For the text-containing cell, return its midpoint in (x, y) coordinate format. 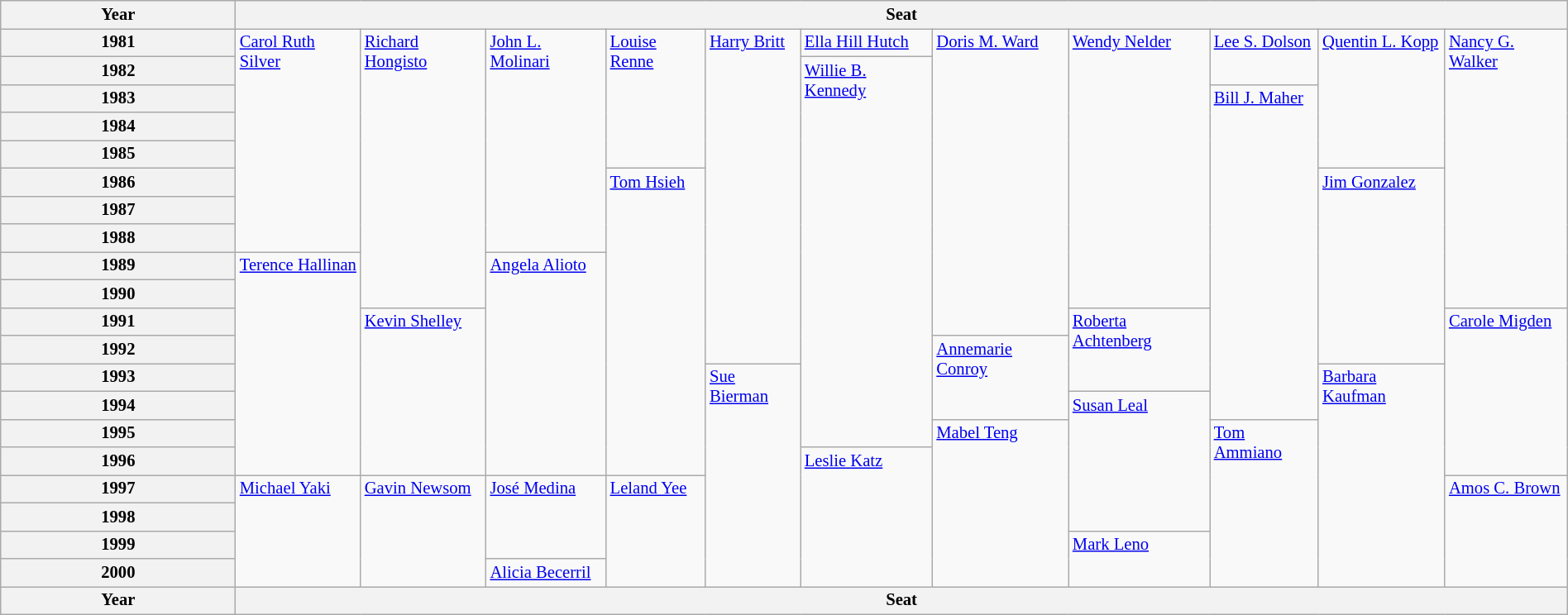
1992 (118, 350)
Mark Leno (1140, 559)
2000 (118, 573)
1995 (118, 433)
Alicia Becerril (546, 573)
1994 (118, 405)
Ella Hill Hutch (867, 42)
1985 (118, 154)
Doris M. Ward (1001, 182)
1999 (118, 545)
1984 (118, 126)
1993 (118, 377)
Bill J. Maher (1264, 251)
1998 (118, 517)
Carol Ruth Silver (298, 140)
1987 (118, 210)
Willie B. Kennedy (867, 251)
Mabel Teng (1001, 503)
Susan Leal (1140, 461)
1981 (118, 42)
Louise Renne (656, 98)
José Medina (546, 516)
Nancy G. Walker (1506, 168)
Tom Hsieh (656, 321)
Sue Bierman (753, 474)
Kevin Shelley (423, 391)
1983 (118, 98)
Roberta Achtenberg (1140, 349)
Annemarie Conroy (1001, 377)
Michael Yaki (298, 531)
Lee S. Dolson (1264, 56)
Tom Ammiano (1264, 503)
1982 (118, 70)
Jim Gonzalez (1381, 265)
Barbara Kaufman (1381, 474)
1990 (118, 293)
1988 (118, 237)
John L. Molinari (546, 140)
Angela Alioto (546, 363)
Harry Britt (753, 195)
Carole Migden (1506, 391)
Richard Hongisto (423, 168)
1989 (118, 265)
1991 (118, 322)
1986 (118, 182)
Leslie Katz (867, 516)
Terence Hallinan (298, 363)
Amos C. Brown (1506, 531)
1996 (118, 460)
Gavin Newsom (423, 531)
Quentin L. Kopp (1381, 98)
Leland Yee (656, 531)
1997 (118, 489)
Wendy Nelder (1140, 168)
